Output the (X, Y) coordinate of the center of the cell containing the given text.  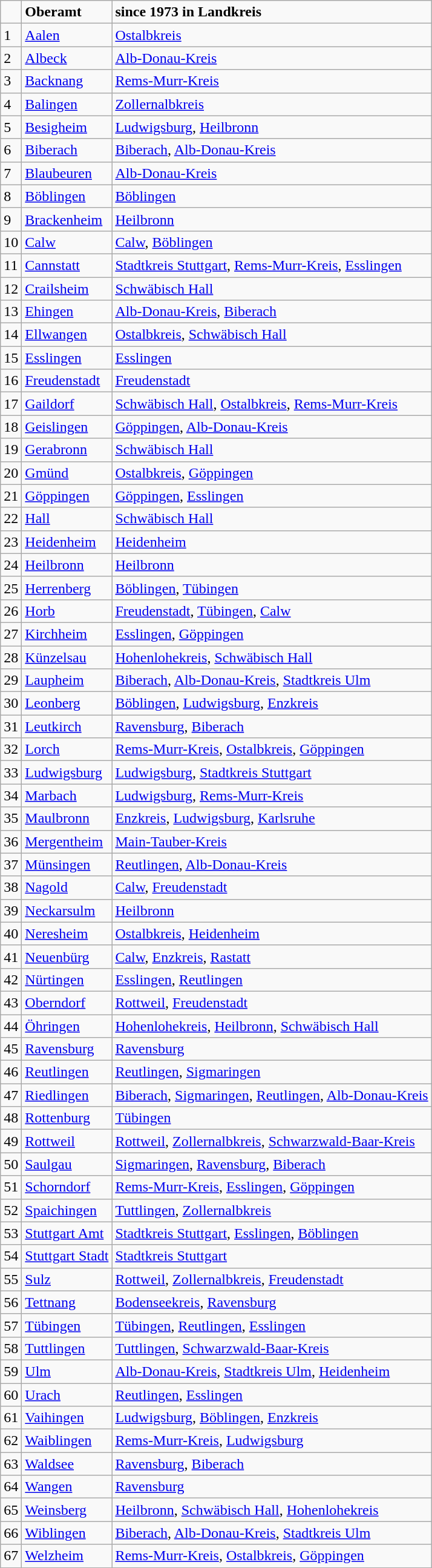
Freudenstadt, Tübingen, Calw (272, 611)
Waiblingen (67, 1441)
54 (11, 1256)
Kirchheim (67, 634)
Ostalbkreis, Heidenheim (272, 934)
Wangen (67, 1487)
Biberach, Alb-Donau-Kreis (272, 150)
Main-Tauber-Kreis (272, 842)
Rems-Murr-Kreis (272, 81)
Ludwigsburg, Rems-Murr-Kreis (272, 796)
63 (11, 1464)
Schwäbisch Hall, Ostalbkreis, Rems-Murr-Kreis (272, 404)
40 (11, 934)
24 (11, 565)
Tuttlingen (67, 1348)
6 (11, 150)
3 (11, 81)
2 (11, 58)
Nürtingen (67, 980)
Reutlingen, Alb-Donau-Kreis (272, 865)
Hall (67, 519)
27 (11, 634)
Leutkirch (67, 726)
Herrenberg (67, 588)
Mergentheim (67, 842)
Böblingen, Ludwigsburg, Enzkreis (272, 703)
Reutlingen (67, 1072)
Tettnang (67, 1302)
50 (11, 1164)
55 (11, 1279)
Calw, Enzkreis, Rastatt (272, 957)
44 (11, 1026)
Rottweil, Zollernalbkreis, Freudenstadt (272, 1279)
13 (11, 312)
Stadtkreis Stuttgart, Esslingen, Böblingen (272, 1233)
Waldsee (67, 1464)
Göppingen (67, 496)
Reutlingen, Sigmaringen (272, 1072)
Rottweil, Zollernalbkreis, Schwarzwald-Baar-Kreis (272, 1141)
Saulgau (67, 1164)
Lorch (67, 749)
5 (11, 127)
Welzheim (67, 1556)
Ludwigsburg, Heilbronn (272, 127)
Nagold (67, 888)
14 (11, 335)
62 (11, 1441)
21 (11, 496)
Stuttgart Stadt (67, 1256)
35 (11, 819)
45 (11, 1049)
58 (11, 1348)
Tübingen, Reutlingen, Esslingen (272, 1325)
Ostalbkreis (272, 35)
Calw, Freudenstadt (272, 888)
Münsingen (67, 865)
7 (11, 173)
Hohenlohekreis, Heilbronn, Schwäbisch Hall (272, 1026)
Esslingen, Reutlingen (272, 980)
29 (11, 680)
Vaihingen (67, 1418)
Marbach (67, 796)
Esslingen, Göppingen (272, 634)
22 (11, 519)
39 (11, 911)
Maulbronn (67, 819)
25 (11, 588)
Calw, Böblingen (272, 242)
20 (11, 473)
Weinsberg (67, 1510)
46 (11, 1072)
Biberach, Sigmaringen, Reutlingen, Alb-Donau-Kreis (272, 1095)
47 (11, 1095)
Oberamt (67, 12)
Künzelsau (67, 657)
Cannstatt (67, 265)
33 (11, 772)
Aalen (67, 35)
Ehingen (67, 312)
since 1973 in Landkreis (272, 12)
Spaichingen (67, 1210)
65 (11, 1510)
Laupheim (67, 680)
Gmünd (67, 473)
Neuenbürg (67, 957)
Urach (67, 1394)
57 (11, 1325)
51 (11, 1187)
Rottweil, Freudenstadt (272, 1003)
28 (11, 657)
23 (11, 542)
Biberach (67, 150)
64 (11, 1487)
Alb-Donau-Kreis, Stadtkreis Ulm, Heidenheim (272, 1371)
18 (11, 427)
17 (11, 404)
53 (11, 1233)
1 (11, 35)
Heilbronn, Schwäbisch Hall, Hohenlohekreis (272, 1510)
Gerabronn (67, 450)
Oberndorf (67, 1003)
Sulz (67, 1279)
32 (11, 749)
Tuttlingen, Schwarzwald-Baar-Kreis (272, 1348)
36 (11, 842)
30 (11, 703)
26 (11, 611)
Gaildorf (67, 404)
Stadtkreis Stuttgart, Rems-Murr-Kreis, Esslingen (272, 265)
Balingen (67, 104)
Neresheim (67, 934)
Ostalbkreis, Göppingen (272, 473)
66 (11, 1533)
52 (11, 1210)
Göppingen, Esslingen (272, 496)
Ulm (67, 1371)
31 (11, 726)
Bodenseekreis, Ravensburg (272, 1302)
10 (11, 242)
Backnang (67, 81)
Göppingen, Alb-Donau-Kreis (272, 427)
19 (11, 450)
Crailsheim (67, 289)
Calw (67, 242)
37 (11, 865)
Wiblingen (67, 1533)
59 (11, 1371)
Stadtkreis Stuttgart (272, 1256)
Reutlingen, Esslingen (272, 1394)
4 (11, 104)
Sigmaringen, Ravensburg, Biberach (272, 1164)
9 (11, 219)
Rems-Murr-Kreis, Esslingen, Göppingen (272, 1187)
Blaubeuren (67, 173)
Böblingen, Tübingen (272, 588)
Rottweil (67, 1141)
56 (11, 1302)
Zollernalbkreis (272, 104)
41 (11, 957)
61 (11, 1418)
8 (11, 196)
11 (11, 265)
16 (11, 381)
Albeck (67, 58)
Horb (67, 611)
Ludwigsburg, Stadtkreis Stuttgart (272, 772)
15 (11, 358)
Rems-Murr-Kreis, Ludwigsburg (272, 1441)
Ostalbkreis, Schwäbisch Hall (272, 335)
42 (11, 980)
Enzkreis, Ludwigsburg, Karlsruhe (272, 819)
Tuttlingen, Zollernalbkreis (272, 1210)
Geislingen (67, 427)
60 (11, 1394)
48 (11, 1118)
67 (11, 1556)
Stuttgart Amt (67, 1233)
Schorndorf (67, 1187)
Neckarsulm (67, 911)
Leonberg (67, 703)
Rottenburg (67, 1118)
Hohenlohekreis, Schwäbisch Hall (272, 657)
Ludwigsburg, Böblingen, Enzkreis (272, 1418)
Riedlingen (67, 1095)
Besigheim (67, 127)
Alb-Donau-Kreis, Biberach (272, 312)
38 (11, 888)
Brackenheim (67, 219)
49 (11, 1141)
12 (11, 289)
Öhringen (67, 1026)
34 (11, 796)
Ludwigsburg (67, 772)
43 (11, 1003)
Ellwangen (67, 335)
